Determine the [x, y] coordinate at the center of the cell enclosing the given text.  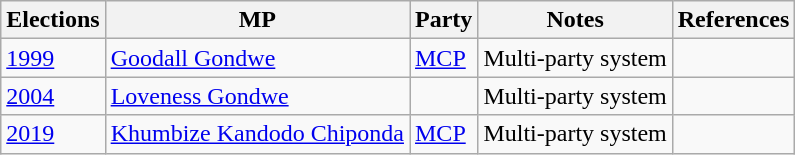
Party [444, 20]
Loveness Gondwe [257, 96]
2004 [53, 96]
Notes [575, 20]
Elections [53, 20]
Khumbize Kandodo Chiponda [257, 134]
2019 [53, 134]
1999 [53, 58]
References [734, 20]
MP [257, 20]
Goodall Gondwe [257, 58]
